Extract the (X, Y) coordinate from the center of the cell holding the provided text.  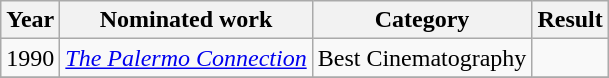
Best Cinematography (422, 58)
The Palermo Connection (186, 58)
Year (30, 20)
Result (570, 20)
1990 (30, 58)
Nominated work (186, 20)
Category (422, 20)
